Pinpoint the cell where the given text exists, returning its [x, y] midpoint coordinate. 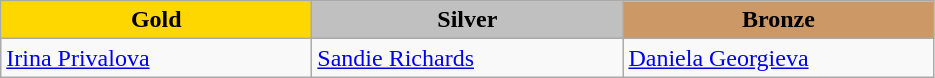
Gold [156, 20]
Irina Privalova [156, 58]
Daniela Georgieva [778, 58]
Bronze [778, 20]
Silver [468, 20]
Sandie Richards [468, 58]
